Return the (x, y) coordinate for the center point of the cell that contains the specified text.  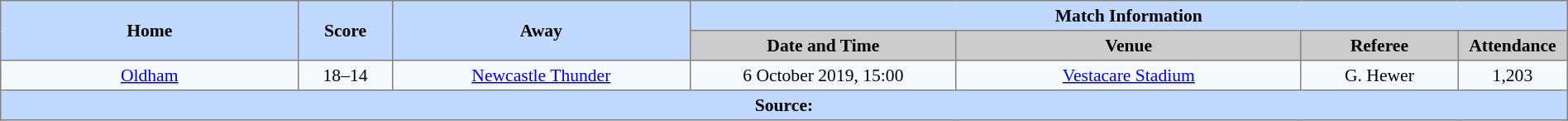
6 October 2019, 15:00 (823, 75)
Match Information (1128, 16)
Away (541, 31)
Vestacare Stadium (1128, 75)
Venue (1128, 46)
G. Hewer (1379, 75)
18–14 (346, 75)
Oldham (150, 75)
Source: (784, 105)
Referee (1379, 46)
Newcastle Thunder (541, 75)
Date and Time (823, 46)
Attendance (1513, 46)
Score (346, 31)
1,203 (1513, 75)
Home (150, 31)
